Find where the given text appears and provide that cell's center as [X, Y] coordinate. 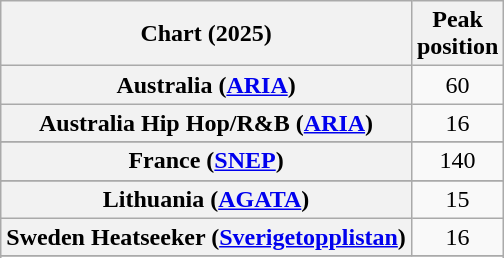
Sweden Heatseeker (Sverigetopplistan) [206, 237]
140 [457, 161]
Lithuania (AGATA) [206, 199]
Australia (ARIA) [206, 85]
France (SNEP) [206, 161]
60 [457, 85]
Peakposition [457, 34]
15 [457, 199]
Chart (2025) [206, 34]
Australia Hip Hop/R&B (ARIA) [206, 123]
